Return the [x, y] coordinate for the center point of the cell that contains the specified text.  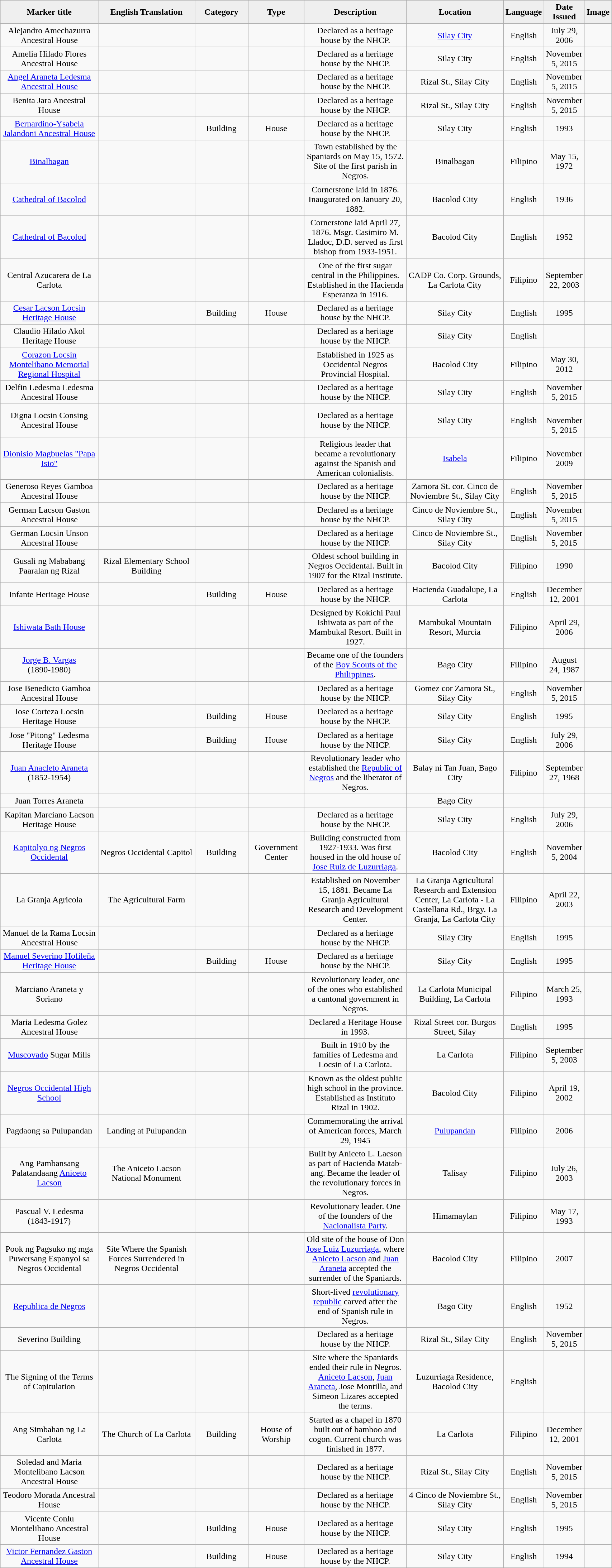
September 22, 2003 [564, 279]
Juan Anacleto Araneta (1852-1954) [49, 772]
Severino Building [49, 1339]
Ang Pambansang Palatandaang Aniceto Lacson [49, 1173]
German Locsin Unson Ancestral House [49, 538]
One of the first sugar central in the Philippines. Established in the Hacienda Esperanza in 1916. [355, 279]
Date Issued [564, 12]
Ishiwata Bath House [49, 627]
Balay ni Tan Juan, Bago City [455, 772]
Site where the Spaniards ended their rule in Negros. Aniceto Lacson, Juan Araneta, Jose Montilla, and Simeon Lizares accepted the terms. [355, 1381]
La Granja Agricola [49, 900]
Became one of the founders of the Boy Scouts of the Philippines. [355, 665]
April 29, 2006 [564, 627]
Republica de Negros [49, 1306]
Pascual V. Ledesma(1843-1917) [49, 1216]
The Agricultural Farm [146, 900]
Ang Simbahan ng La Carlota [49, 1434]
Designed by Kokichi Paul Ishiwata as part of the Mambukal Resort. Built in 1927. [355, 627]
July 26, 2003 [564, 1173]
November 5, 2004 [564, 853]
Image [598, 12]
Started as a chapel in 1870 built out of bamboo and cogon. Current church was finished in 1877. [355, 1434]
Marciano Araneta y Soriano [49, 994]
Jorge B. Vargas(1890-1980) [49, 665]
The Church of La Carlota [146, 1434]
Jose Benedicto Gamboa Ancestral House [49, 693]
Victor Fernandez Gaston Ancestral House [49, 1556]
November 2009 [564, 459]
September 5, 2003 [564, 1055]
Cornerstone laid in 1876. Inaugurated on January 20, 1882. [355, 199]
Claudio Hilado Akol Heritage House [49, 336]
4 Cinco de Noviembre St., Silay City [455, 1500]
Pulupandan [455, 1131]
Description [355, 12]
Known as the oldest public high school in the province. Established as Instituto Rizal in 1902. [355, 1093]
Vicente Conlu Montelibano Ancestral House [49, 1528]
Revolutionary leader, one of the ones who established a cantonal government in Negros. [355, 994]
Maria Ledesma Golez Ancestral House [49, 1027]
Town established by the Spaniards on May 15, 1572. Site of the first parish in Negros. [355, 161]
Soledad and Maria Montelibano Lacson Ancestral House [49, 1472]
Gomez cor Zamora St., Silay City [455, 693]
Delfin Ledesma Ledesma Ancestral House [49, 393]
Zamora St. cor. Cinco de Noviembre St., Silay City [455, 492]
April 22, 2003 [564, 900]
August 24, 1987 [564, 665]
Juan Torres Araneta [49, 801]
The Aniceto Lacson National Monument [146, 1173]
Corazon Locsin Montelibano Memorial Regional Hospital [49, 364]
The Signing of the Terms of Capitulation [49, 1381]
Angel Araneta Ledesma Ancestral House [49, 82]
Himamaylan [455, 1216]
Jose "Pitong" Ledesma Heritage House [49, 739]
House of Worship [276, 1434]
Landing at Pulupandan [146, 1131]
Digna Locsin Consing Ancestral House [49, 421]
Negros Occidental High School [49, 1093]
Established in 1925 as Occidental Negros Provincial Hospital. [355, 364]
Religious leader that became a revolutionary against the Spanish and American colonialists. [355, 459]
Category [222, 12]
Talisay [455, 1173]
Built in 1910 by the families of Ledesma and Locsin of La Carlota. [355, 1055]
Central Azucarera de La Carlota [49, 279]
1936 [564, 199]
Gusali ng Mababang Paaralan ng Rizal [49, 566]
1993 [564, 128]
Manuel de la Rama Locsin Ancestral House [49, 938]
Kapitolyo ng Negros Occidental [49, 853]
Bernardino-Ysabela Jalandoni Ancestral House [49, 128]
Established on November 15, 1881. Became La Granja Agricultural Research and Development Center. [355, 900]
Language [523, 12]
CADP Co. Corp. Grounds, La Carlota City [455, 279]
September 27, 1968 [564, 772]
Infante Heritage House [49, 594]
Revolutionary leader. One of the founders of the Nacionalista Party. [355, 1216]
Rizal Elementary School Building [146, 566]
Alejandro Amechazurra Ancestral House [49, 35]
Negros Occidental Capitol [146, 853]
May 17, 1993 [564, 1216]
Marker title [49, 12]
2007 [564, 1258]
Oldest school building in Negros Occidental. Built in 1907 for the Rizal Institute. [355, 566]
Generoso Reyes Gamboa Ancestral House [49, 492]
Location [455, 12]
Mambukal Mountain Resort, Murcia [455, 627]
Amelia Hilado Flores Ancestral House [49, 59]
March 25, 1993 [564, 994]
1990 [564, 566]
Luzurriaga Residence, Bacolod City [455, 1381]
Rizal Street cor. Burgos Street, Silay [455, 1027]
Manuel Severino Hofileña Heritage House [49, 961]
Isabela [455, 459]
Building constructed from 1927-1933. Was first housed in the old house of Jose Ruiz de Luzurriaga. [355, 853]
May 30, 2012 [564, 364]
Cesar Lacson Locsin Heritage House [49, 312]
Declared a Heritage House in 1993. [355, 1027]
Short-lived revolutionary republic carved after the end of Spanish rule in Negros. [355, 1306]
Teodoro Morada Ancestral House [49, 1500]
La Granja Agricultural Research and Extension Center, La Carlota - La Castellana Rd., Brgy. La Granja, La Carlota City [455, 900]
Cornerstone laid April 27, 1876. Msgr. Casimiro M. Lladoc, D.D. served as first bishop from 1933-1951. [355, 237]
English Translation [146, 12]
1994 [564, 1556]
Pook ng Pagsuko ng mga Puwersang Espanyol sa Negros Occidental [49, 1258]
Type [276, 12]
Jose Corteza Locsin Heritage House [49, 716]
Built by Aniceto L. Lacson as part of Hacienda Matab-ang. Became the leader of the revolutionary forces in Negros. [355, 1173]
Site Where the Spanish Forces Surrendered in Negros Occidental [146, 1258]
Hacienda Guadalupe, La Carlota [455, 594]
Revolutionary leader who established the Republic of Negros and the liberator of Negros. [355, 772]
Muscovado Sugar Mills [49, 1055]
April 19, 2002 [564, 1093]
Government Center [276, 853]
Dionisio Magbuelas "Papa Isio" [49, 459]
Old site of the house of Don Jose Luiz Luzurriaga, where Aniceto Lacson and Juan Araneta accepted the surrender of the Spaniards. [355, 1258]
Kapitan Marciano Lacson Heritage House [49, 819]
La Carlota Municipal Building, La Carlota [455, 994]
Benita Jara Ancestral House [49, 105]
May 15, 1972 [564, 161]
German Lacson Gaston Ancestral House [49, 514]
Commemorating the arrival of American forces, March 29, 1945 [355, 1131]
Pagdaong sa Pulupandan [49, 1131]
2006 [564, 1131]
